Extract the [X, Y] coordinate from the center of the cell holding the provided text.  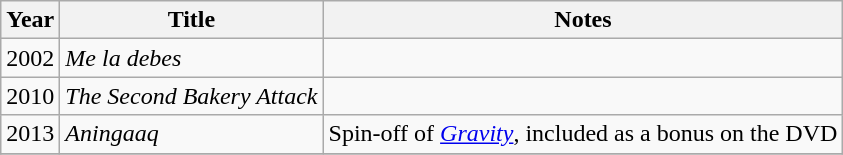
Spin-off of Gravity, included as a bonus on the DVD [583, 134]
Me la debes [192, 58]
Aningaaq [192, 134]
2002 [30, 58]
Year [30, 20]
Title [192, 20]
Notes [583, 20]
The Second Bakery Attack [192, 96]
2013 [30, 134]
2010 [30, 96]
